From the cell containing the given text, extract its center point as [X, Y] coordinate. 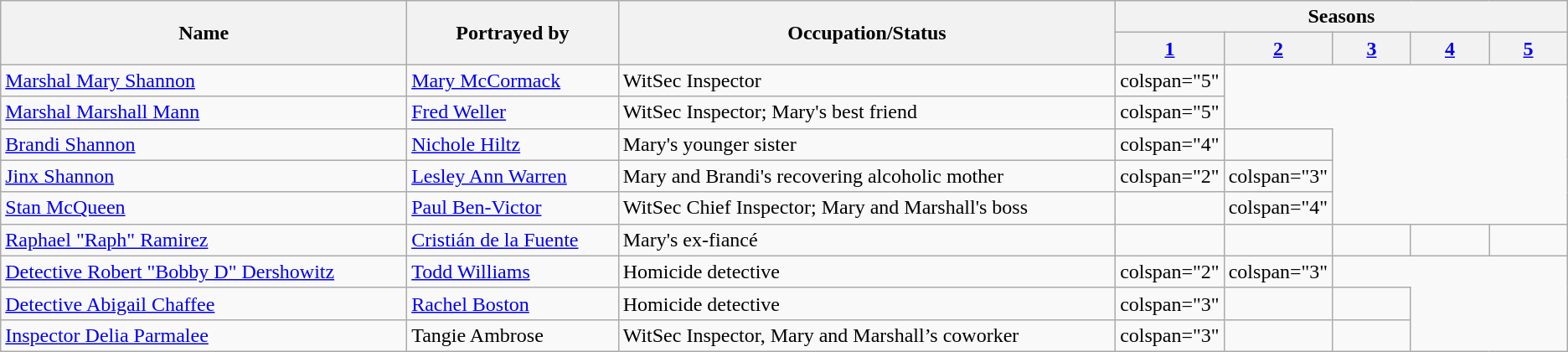
Mary and Brandi's recovering alcoholic mother [866, 176]
Stan McQueen [204, 208]
Mary McCormack [513, 80]
WitSec Chief Inspector; Mary and Marshall's boss [866, 208]
Fred Weller [513, 112]
WitSec Inspector, Mary and Marshall’s coworker [866, 335]
Lesley Ann Warren [513, 176]
5 [1529, 49]
2 [1278, 49]
Inspector Delia Parmalee [204, 335]
Occupation/Status [866, 33]
Raphael "Raph" Ramirez [204, 240]
Marshal Mary Shannon [204, 80]
3 [1372, 49]
Tangie Ambrose [513, 335]
Brandi Shannon [204, 144]
Mary's ex-fiancé [866, 240]
Mary's younger sister [866, 144]
Cristián de la Fuente [513, 240]
Paul Ben-Victor [513, 208]
Jinx Shannon [204, 176]
Marshal Marshall Mann [204, 112]
Detective Robert "Bobby D" Dershowitz [204, 272]
1 [1170, 49]
Portrayed by [513, 33]
4 [1450, 49]
Detective Abigail Chaffee [204, 303]
Name [204, 33]
Seasons [1342, 17]
Todd Williams [513, 272]
Nichole Hiltz [513, 144]
WitSec Inspector; Mary's best friend [866, 112]
Rachel Boston [513, 303]
WitSec Inspector [866, 80]
